Locate the cell with the specified text and output its [X, Y] center coordinate. 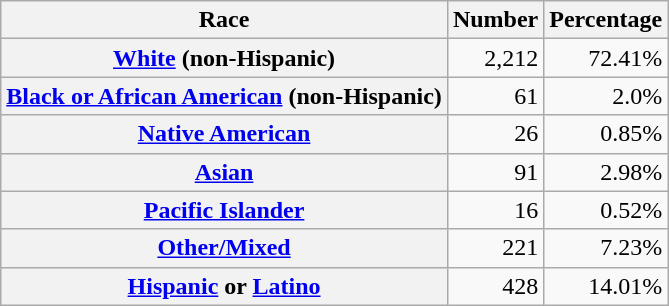
Race [224, 20]
Black or African American (non-Hispanic) [224, 96]
Percentage [606, 20]
Native American [224, 134]
White (non-Hispanic) [224, 58]
2,212 [495, 58]
Hispanic or Latino [224, 286]
72.41% [606, 58]
91 [495, 172]
428 [495, 286]
16 [495, 210]
2.98% [606, 172]
Pacific Islander [224, 210]
2.0% [606, 96]
Number [495, 20]
7.23% [606, 248]
26 [495, 134]
14.01% [606, 286]
221 [495, 248]
61 [495, 96]
Asian [224, 172]
0.85% [606, 134]
0.52% [606, 210]
Other/Mixed [224, 248]
